Pinpoint the cell where the given text exists, returning its (X, Y) midpoint coordinate. 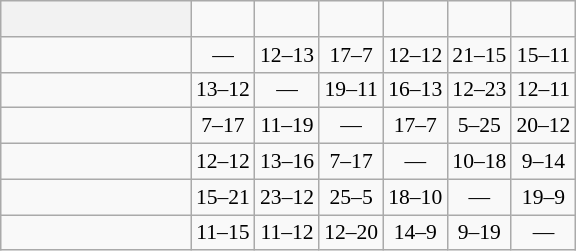
9–19 (479, 233)
10–18 (479, 162)
12–23 (479, 90)
12–20 (351, 233)
15–21 (223, 197)
13–16 (287, 162)
12–13 (287, 55)
11–15 (223, 233)
12–11 (543, 90)
25–5 (351, 197)
18–10 (415, 197)
9–14 (543, 162)
14–9 (415, 233)
13–12 (223, 90)
5–25 (479, 126)
11–19 (287, 126)
19–9 (543, 197)
21–15 (479, 55)
20–12 (543, 126)
11–12 (287, 233)
23–12 (287, 197)
19–11 (351, 90)
16–13 (415, 90)
15–11 (543, 55)
